From the cell containing the given text, extract its center point as [x, y] coordinate. 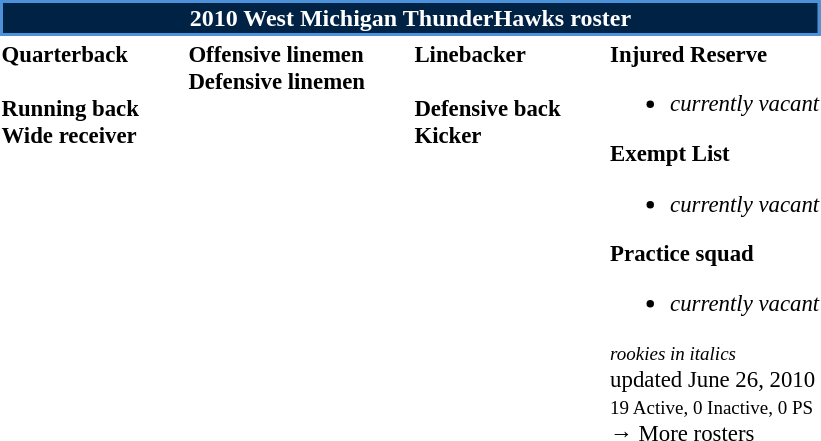
2010 West Michigan ThunderHawks roster [410, 18]
